Identify which cell holds the provided text, then report its (x, y) central coordinate. 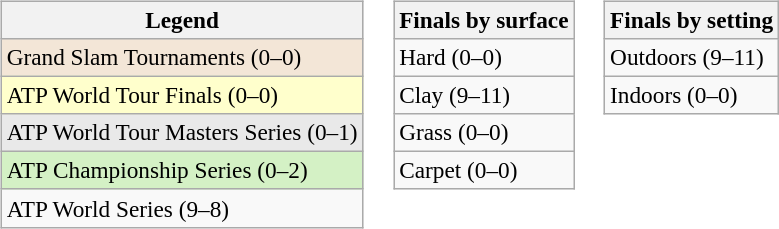
Finals by setting (692, 20)
Indoors (0–0) (692, 95)
Legend (182, 20)
Carpet (0–0) (484, 171)
Outdoors (9–11) (692, 57)
ATP World Series (9–8) (182, 208)
ATP World Tour Finals (0–0) (182, 95)
ATP World Tour Masters Series (0–1) (182, 133)
Grand Slam Tournaments (0–0) (182, 57)
Grass (0–0) (484, 133)
Clay (9–11) (484, 95)
Hard (0–0) (484, 57)
ATP Championship Series (0–2) (182, 171)
Finals by surface (484, 20)
